Output the [X, Y] coordinate of the center of the cell containing the given text.  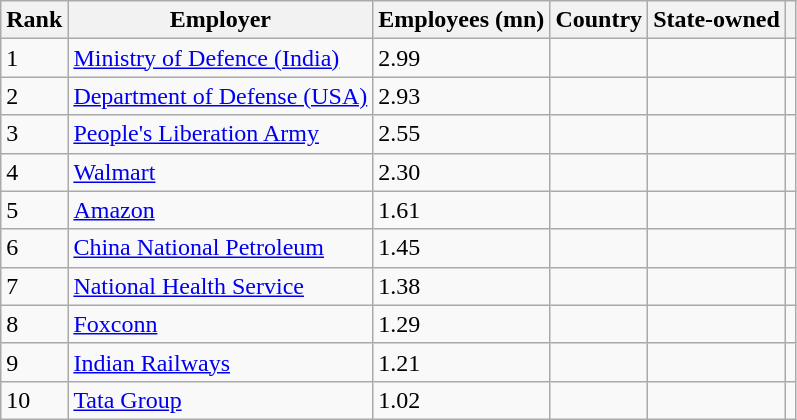
1.45 [462, 248]
State-owned [717, 20]
1.61 [462, 210]
6 [34, 248]
2.55 [462, 134]
Walmart [220, 172]
4 [34, 172]
9 [34, 362]
People's Liberation Army [220, 134]
3 [34, 134]
1.21 [462, 362]
8 [34, 324]
1.29 [462, 324]
Indian Railways [220, 362]
Amazon [220, 210]
Rank [34, 20]
Foxconn [220, 324]
Country [599, 20]
Tata Group [220, 400]
5 [34, 210]
10 [34, 400]
2.99 [462, 58]
National Health Service [220, 286]
2 [34, 96]
1.38 [462, 286]
2.30 [462, 172]
7 [34, 286]
Employer [220, 20]
1 [34, 58]
Employees (mn) [462, 20]
Ministry of Defence (India) [220, 58]
Department of Defense (USA) [220, 96]
China National Petroleum [220, 248]
2.93 [462, 96]
1.02 [462, 400]
